Determine the (x, y) coordinate at the center of the cell enclosing the given text.  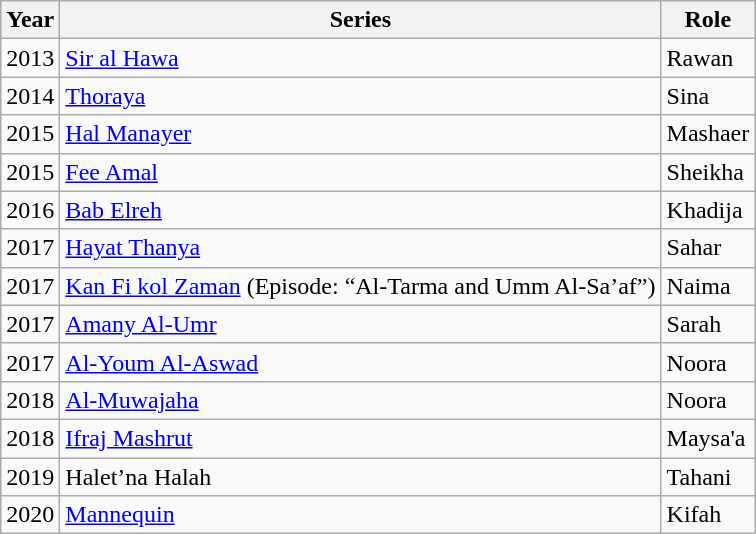
2014 (30, 96)
Ifraj Mashrut (360, 438)
Bab Elreh (360, 210)
2013 (30, 58)
Halet’na Halah (360, 477)
2019 (30, 477)
Hal Manayer (360, 134)
Hayat Thanya (360, 248)
2016 (30, 210)
Al-Youm Al-Aswad (360, 362)
Rawan (708, 58)
Naima (708, 286)
Kan Fi kol Zaman (Episode: “Al-Tarma and Umm Al-Sa’af”) (360, 286)
Mashaer (708, 134)
Tahani (708, 477)
Sina (708, 96)
Al-Muwajaha (360, 400)
Year (30, 20)
Sheikha (708, 172)
Sarah (708, 324)
Kifah (708, 515)
Sahar (708, 248)
Thoraya (360, 96)
2020 (30, 515)
Amany Al-Umr (360, 324)
Fee Amal (360, 172)
Khadija (708, 210)
Series (360, 20)
Sir al Hawa (360, 58)
Role (708, 20)
Maysa'a (708, 438)
Mannequin (360, 515)
